Detect which cell encompasses the target text, then output its [x, y] center coordinate. 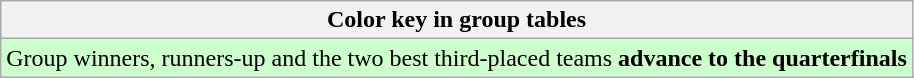
Group winners, runners-up and the two best third-placed teams advance to the quarterfinals [457, 58]
Color key in group tables [457, 20]
